Detect which cell encompasses the target text, then output its (X, Y) center coordinate. 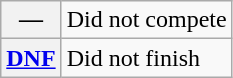
Did not finish (146, 58)
DNF (31, 58)
— (31, 20)
Did not compete (146, 20)
